Provide the (x, y) coordinate of the cell's center where the given text is located.  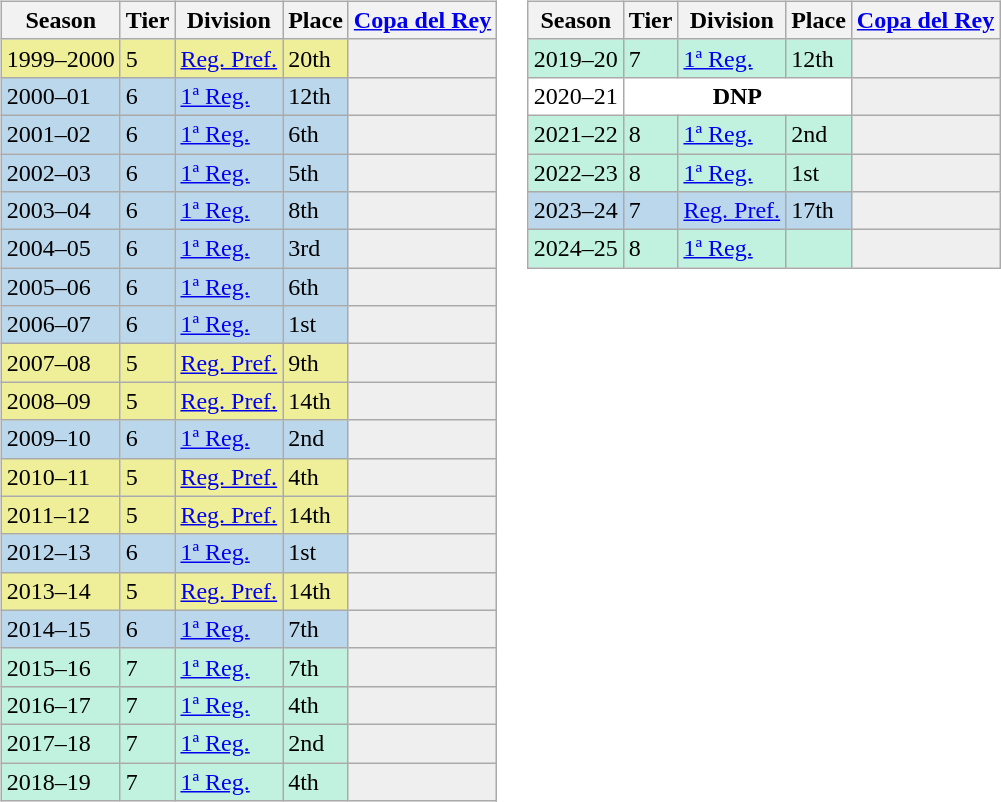
2024–25 (576, 249)
2015–16 (60, 667)
2023–24 (576, 211)
2010–11 (60, 477)
1999–2000 (60, 58)
2001–02 (60, 134)
2005–06 (60, 287)
2009–10 (60, 439)
17th (819, 211)
5th (316, 173)
2003–04 (60, 211)
DNP (737, 96)
8th (316, 211)
2013–14 (60, 591)
2014–15 (60, 629)
20th (316, 58)
2020–21 (576, 96)
2002–03 (60, 173)
3rd (316, 249)
2016–17 (60, 705)
2018–19 (60, 781)
2017–18 (60, 743)
2019–20 (576, 58)
2004–05 (60, 249)
2007–08 (60, 363)
2008–09 (60, 401)
2022–23 (576, 173)
2012–13 (60, 553)
2000–01 (60, 96)
9th (316, 363)
2021–22 (576, 134)
2011–12 (60, 515)
2006–07 (60, 325)
